Search for the cell housing the specified text and yield its (X, Y) center coordinate. 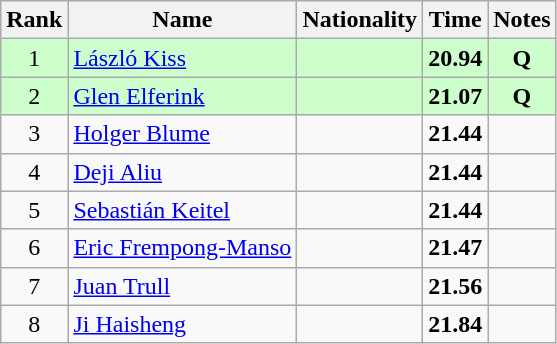
21.56 (456, 286)
Rank (34, 20)
21.84 (456, 324)
5 (34, 210)
Notes (522, 20)
Ji Haisheng (182, 324)
7 (34, 286)
4 (34, 172)
Time (456, 20)
1 (34, 58)
21.07 (456, 96)
8 (34, 324)
21.47 (456, 248)
Nationality (360, 20)
Sebastián Keitel (182, 210)
3 (34, 134)
Deji Aliu (182, 172)
Eric Frempong-Manso (182, 248)
6 (34, 248)
Juan Trull (182, 286)
Glen Elferink (182, 96)
Holger Blume (182, 134)
László Kiss (182, 58)
Name (182, 20)
20.94 (456, 58)
2 (34, 96)
